Pinpoint the cell where the given text exists, returning its [X, Y] midpoint coordinate. 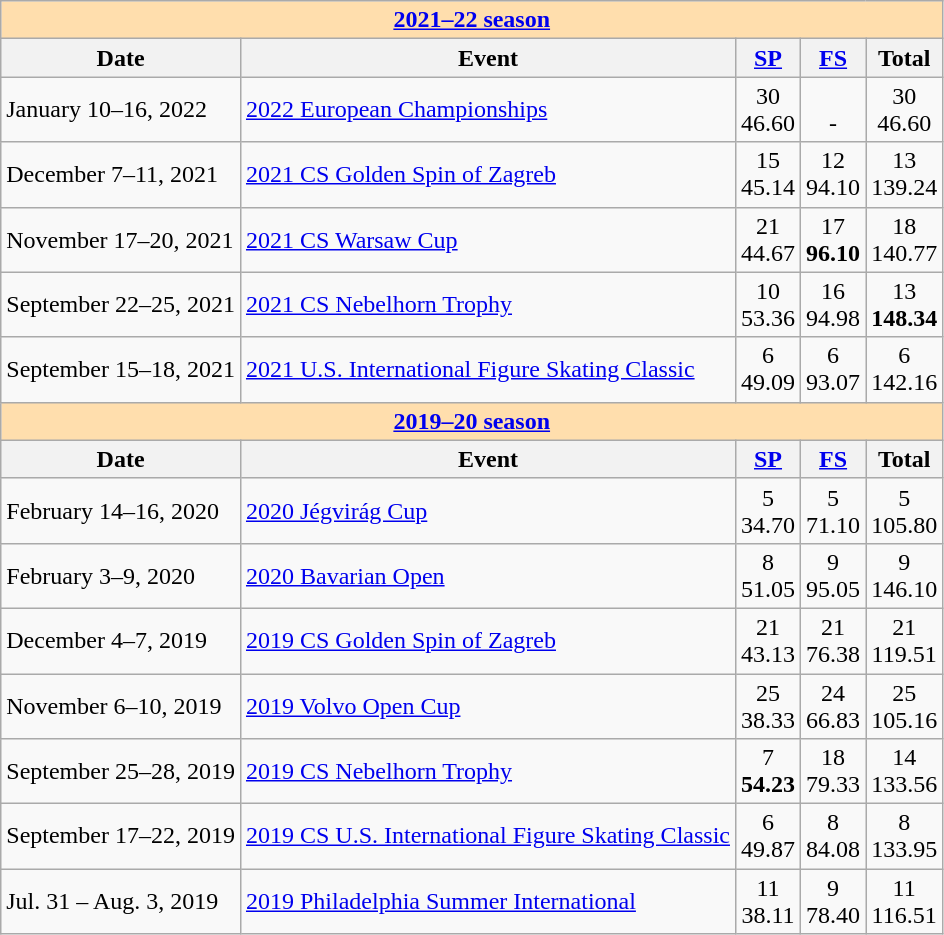
2021–22 season [472, 20]
16 94.98 [834, 304]
2020 Jégvirág Cup [488, 510]
21 119.51 [904, 640]
2019 CS Golden Spin of Zagreb [488, 640]
18 140.77 [904, 240]
6 93.07 [834, 370]
September 15–18, 2021 [121, 370]
February 14–16, 2020 [121, 510]
8 84.08 [834, 836]
5 71.10 [834, 510]
12 94.10 [834, 174]
2019–20 season [472, 421]
6 142.16 [904, 370]
November 6–10, 2019 [121, 706]
13 148.34 [904, 304]
6 49.09 [768, 370]
7 54.23 [768, 772]
2020 Bavarian Open [488, 576]
September 17–22, 2019 [121, 836]
13 139.24 [904, 174]
9 95.05 [834, 576]
2019 CS U.S. International Figure Skating Classic [488, 836]
2019 CS Nebelhorn Trophy [488, 772]
2021 CS Nebelhorn Trophy [488, 304]
6 49.87 [768, 836]
17 96.10 [834, 240]
5 34.70 [768, 510]
9 146.10 [904, 576]
10 53.36 [768, 304]
21 43.13 [768, 640]
11 116.51 [904, 902]
9 78.40 [834, 902]
September 25–28, 2019 [121, 772]
December 4–7, 2019 [121, 640]
5 105.80 [904, 510]
25 38.33 [768, 706]
2021 U.S. International Figure Skating Classic [488, 370]
Jul. 31 – Aug. 3, 2019 [121, 902]
18 79.33 [834, 772]
11 38.11 [768, 902]
8 51.05 [768, 576]
2022 European Championships [488, 110]
2019 Philadelphia Summer International [488, 902]
2021 CS Warsaw Cup [488, 240]
14 133.56 [904, 772]
24 66.83 [834, 706]
December 7–11, 2021 [121, 174]
15 45.14 [768, 174]
- [834, 110]
February 3–9, 2020 [121, 576]
2021 CS Golden Spin of Zagreb [488, 174]
25 105.16 [904, 706]
November 17–20, 2021 [121, 240]
September 22–25, 2021 [121, 304]
8 133.95 [904, 836]
21 44.67 [768, 240]
2019 Volvo Open Cup [488, 706]
January 10–16, 2022 [121, 110]
21 76.38 [834, 640]
